Pinpoint the cell where the given text exists, returning its (X, Y) midpoint coordinate. 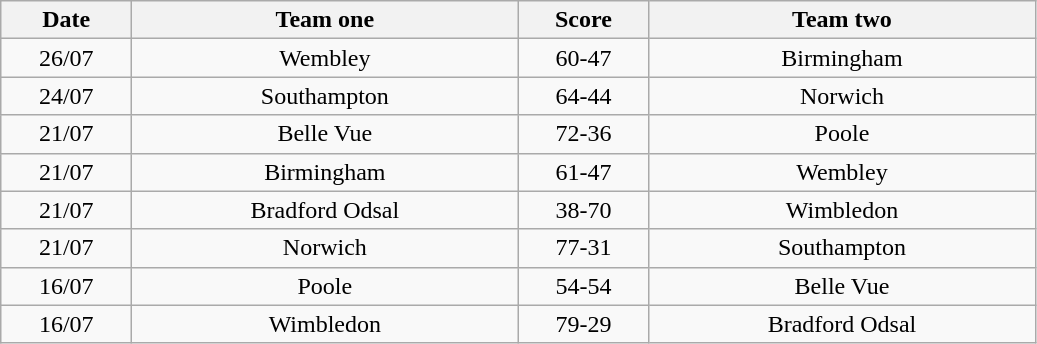
38-70 (584, 210)
Score (584, 20)
61-47 (584, 172)
Team two (842, 20)
Team one (325, 20)
72-36 (584, 134)
60-47 (584, 58)
54-54 (584, 286)
26/07 (66, 58)
64-44 (584, 96)
Date (66, 20)
79-29 (584, 324)
77-31 (584, 248)
24/07 (66, 96)
